Scan for the cell matching the given text and deliver its [x, y] coordinate at center. 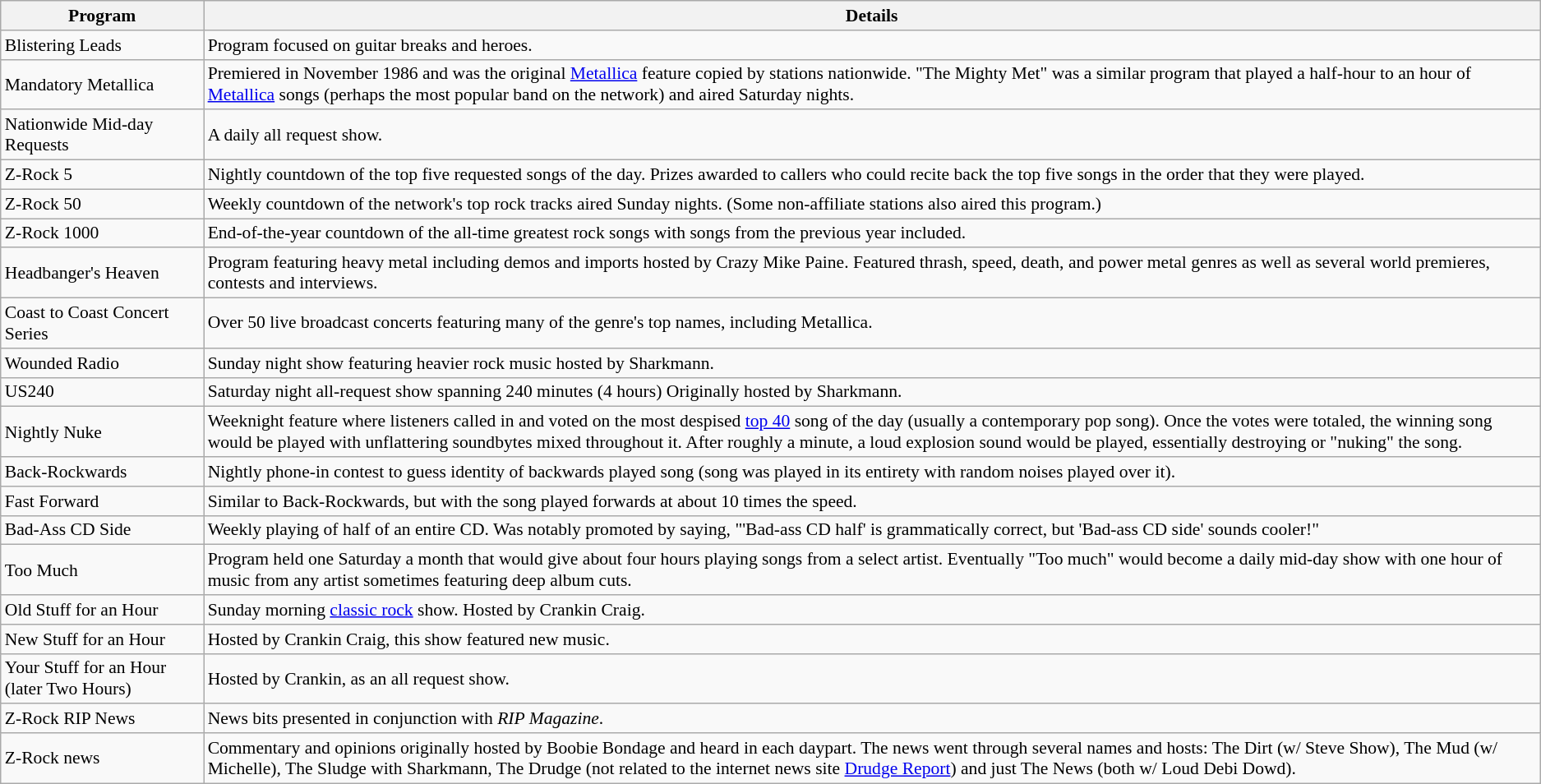
Similar to Back-Rockwards, but with the song played forwards at about 10 times the speed. [872, 501]
Old Stuff for an Hour [102, 610]
Sunday night show featuring heavier rock music hosted by Sharkmann. [872, 363]
Coast to Coast Concert Series [102, 324]
Blistering Leads [102, 45]
Z-Rock news [102, 758]
Nightly phone-in contest to guess identity of backwards played song (song was played in its entirety with random noises played over it). [872, 472]
Hosted by Crankin Craig, this show featured new music. [872, 639]
Hosted by Crankin, as an all request show. [872, 679]
Program focused on guitar breaks and heroes. [872, 45]
Details [872, 16]
News bits presented in conjunction with RIP Magazine. [872, 719]
Fast Forward [102, 501]
Z-Rock 50 [102, 204]
Saturday night all-request show spanning 240 minutes (4 hours) Originally hosted by Sharkmann. [872, 392]
New Stuff for an Hour [102, 639]
Too Much [102, 570]
US240 [102, 392]
A daily all request show. [872, 135]
End-of-the-year countdown of the all-time greatest rock songs with songs from the previous year included. [872, 233]
Sunday morning classic rock show. Hosted by Crankin Craig. [872, 610]
Headbanger's Heaven [102, 273]
Z-Rock 5 [102, 175]
Nationwide Mid-day Requests [102, 135]
Program [102, 16]
Z-Rock RIP News [102, 719]
Your Stuff for an Hour (later Two Hours) [102, 679]
Bad-Ass CD Side [102, 530]
Nightly Nuke [102, 432]
Back-Rockwards [102, 472]
Over 50 live broadcast concerts featuring many of the genre's top names, including Metallica. [872, 324]
Wounded Radio [102, 363]
Mandatory Metallica [102, 84]
Z-Rock 1000 [102, 233]
Weekly countdown of the network's top rock tracks aired Sunday nights. (Some non-affiliate stations also aired this program.) [872, 204]
